Search for the cell housing the specified text and yield its [x, y] center coordinate. 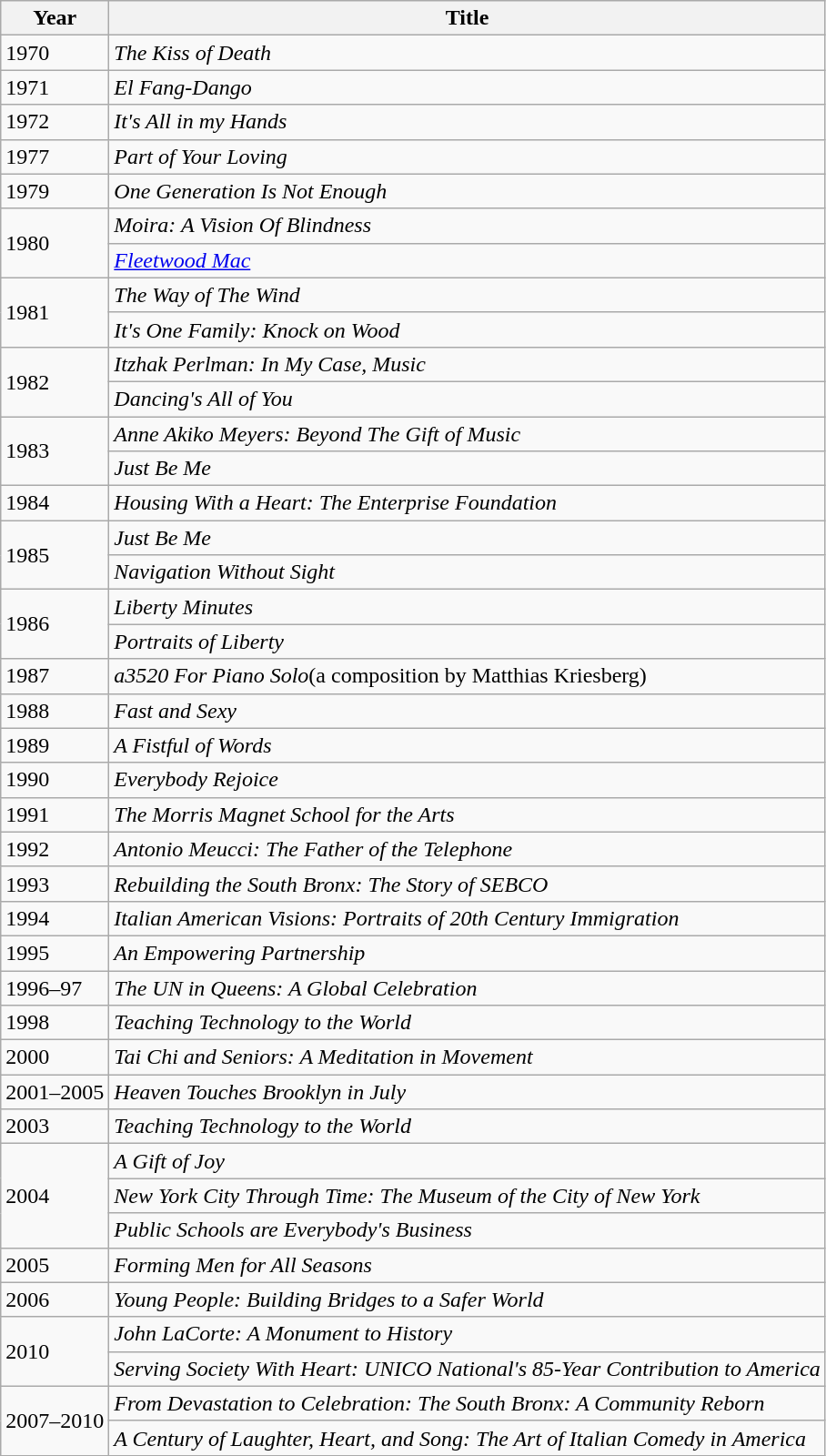
2005 [55, 1265]
Young People: Building Bridges to a Safer World [468, 1299]
1979 [55, 191]
Tai Chi and Seniors: A Meditation in Movement [468, 1057]
1995 [55, 953]
One Generation Is Not Enough [468, 191]
Serving Society With Heart: UNICO National's 85-Year Contribution to America [468, 1369]
1991 [55, 814]
Title [468, 18]
Navigation Without Sight [468, 572]
1993 [55, 884]
The UN in Queens: A Global Celebration [468, 987]
The Way of The Wind [468, 295]
The Kiss of Death [468, 53]
Antonio Meucci: The Father of the Telephone [468, 849]
1996–97 [55, 987]
Part of Your Loving [468, 157]
2001–2005 [55, 1092]
1994 [55, 918]
An Empowering Partnership [468, 953]
A Fistful of Words [468, 745]
Housing With a Heart: The Enterprise Foundation [468, 503]
Portraits of Liberty [468, 642]
1985 [55, 555]
Year [55, 18]
Italian American Visions: Portraits of 20th Century Immigration [468, 918]
Everybody Rejoice [468, 780]
Public Schools are Everybody's Business [468, 1230]
1987 [55, 676]
1981 [55, 312]
2007–2010 [55, 1421]
1972 [55, 122]
Liberty Minutes [468, 607]
A Century of Laughter, Heart, and Song: The Art of Italian Comedy in America [468, 1438]
The Morris Magnet School for the Arts [468, 814]
A Gift of Joy [468, 1161]
1990 [55, 780]
2000 [55, 1057]
Itzhak Perlman: In My Case, Music [468, 364]
1992 [55, 849]
Dancing's All of You [468, 399]
a3520 For Piano Solo(a composition by Matthias Kriesberg) [468, 676]
1971 [55, 87]
2010 [55, 1351]
2006 [55, 1299]
1988 [55, 711]
Forming Men for All Seasons [468, 1265]
Fleetwood Mac [468, 260]
1984 [55, 503]
1986 [55, 624]
1983 [55, 451]
From Devastation to Celebration: The South Bronx: A Community Reborn [468, 1403]
1982 [55, 381]
1980 [55, 243]
It's All in my Hands [468, 122]
1970 [55, 53]
Fast and Sexy [468, 711]
1977 [55, 157]
Heaven Touches Brooklyn in July [468, 1092]
1998 [55, 1023]
It's One Family: Knock on Wood [468, 329]
John LaCorte: A Monument to History [468, 1334]
Anne Akiko Meyers: Beyond The Gift of Music [468, 434]
Moira: A Vision Of Blindness [468, 226]
El Fang-Dango [468, 87]
2004 [55, 1196]
Rebuilding the South Bronx: The Story of SEBCO [468, 884]
2003 [55, 1127]
New York City Through Time: The Museum of the City of New York [468, 1196]
1989 [55, 745]
